Pinpoint the cell where the given text exists, returning its (x, y) midpoint coordinate. 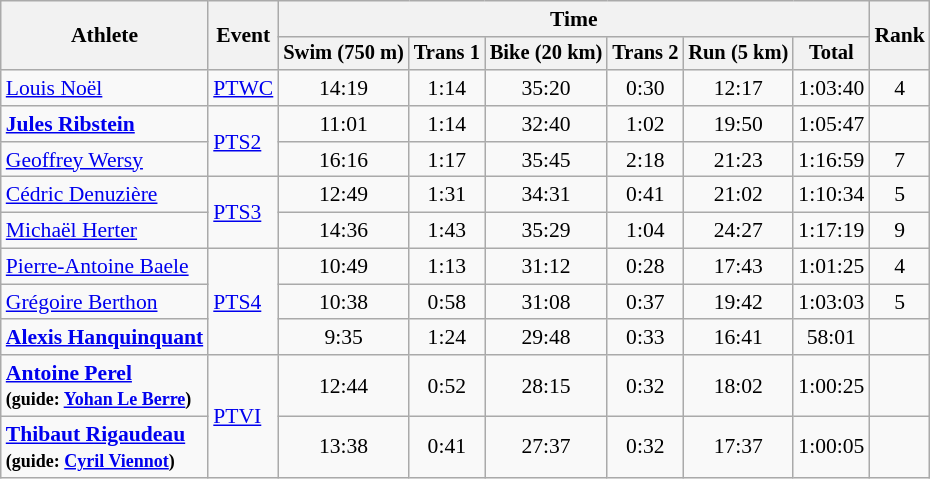
0:33 (645, 338)
2:18 (645, 160)
31:08 (546, 302)
9:35 (343, 338)
21:02 (738, 195)
14:19 (343, 88)
PTS3 (243, 212)
1:00:05 (831, 448)
19:50 (738, 124)
1:17:19 (831, 231)
Jules Ribstein (104, 124)
Grégoire Berthon (104, 302)
13:38 (343, 448)
10:38 (343, 302)
1:01:25 (831, 267)
17:43 (738, 267)
Pierre-Antoine Baele (104, 267)
0:52 (447, 386)
12:44 (343, 386)
11:01 (343, 124)
PTS4 (243, 302)
Cédric Denuzière (104, 195)
Antoine Perel(guide: Yohan Le Berre) (104, 386)
35:29 (546, 231)
Louis Noël (104, 88)
19:42 (738, 302)
1:17 (447, 160)
Rank (900, 36)
PTS2 (243, 142)
34:31 (546, 195)
Geoffrey Wersy (104, 160)
Bike (20 km) (546, 54)
0:58 (447, 302)
Thibaut Rigaudeau(guide: Cyril Viennot) (104, 448)
Michaël Herter (104, 231)
31:12 (546, 267)
PTVI (243, 416)
Time (574, 19)
16:41 (738, 338)
Total (831, 54)
28:15 (546, 386)
27:37 (546, 448)
1:10:34 (831, 195)
1:31 (447, 195)
18:02 (738, 386)
35:20 (546, 88)
0:28 (645, 267)
9 (900, 231)
24:27 (738, 231)
1:24 (447, 338)
17:37 (738, 448)
PTWC (243, 88)
10:49 (343, 267)
14:36 (343, 231)
16:16 (343, 160)
0:37 (645, 302)
1:05:47 (831, 124)
Event (243, 36)
29:48 (546, 338)
Trans 2 (645, 54)
12:49 (343, 195)
1:13 (447, 267)
Trans 1 (447, 54)
21:23 (738, 160)
1:16:59 (831, 160)
1:03:40 (831, 88)
1:04 (645, 231)
Run (5 km) (738, 54)
1:43 (447, 231)
1:02 (645, 124)
Athlete (104, 36)
1:03:03 (831, 302)
Swim (750 m) (343, 54)
7 (900, 160)
12:17 (738, 88)
35:45 (546, 160)
Alexis Hanquinquant (104, 338)
0:30 (645, 88)
58:01 (831, 338)
32:40 (546, 124)
1:00:25 (831, 386)
